Capture the cell that displays the provided text and extract its [X, Y] central coordinate. 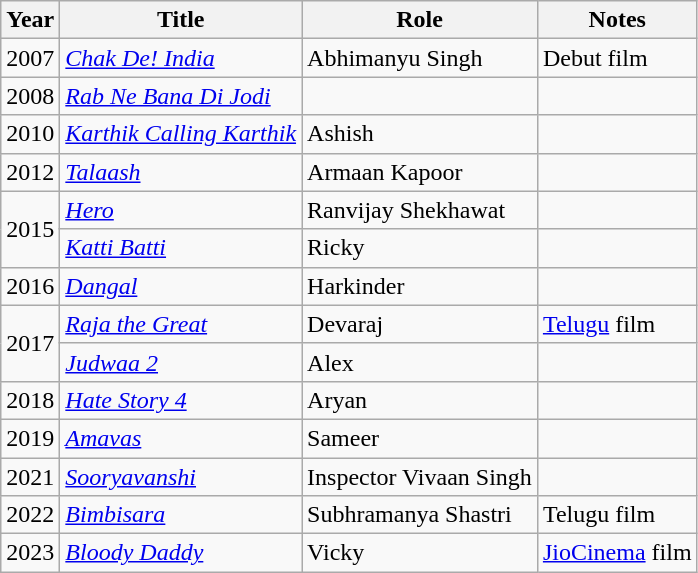
Sooryavanshi [181, 477]
Rab Ne Bana Di Jodi [181, 96]
Talaash [181, 172]
Hate Story 4 [181, 400]
Judwaa 2 [181, 362]
Subhramanya Shastri [420, 515]
2019 [30, 438]
Karthik Calling Karthik [181, 134]
Abhimanyu Singh [420, 58]
Ranvijay Shekhawat [420, 210]
Alex [420, 362]
Role [420, 20]
2023 [30, 553]
2016 [30, 286]
Chak De! India [181, 58]
2022 [30, 515]
Inspector Vivaan Singh [420, 477]
2017 [30, 343]
Bimbisara [181, 515]
2021 [30, 477]
Bloody Daddy [181, 553]
2012 [30, 172]
2007 [30, 58]
Notes [617, 20]
Dangal [181, 286]
Harkinder [420, 286]
Title [181, 20]
Sameer [420, 438]
Amavas [181, 438]
Devaraj [420, 324]
Ashish [420, 134]
Raja the Great [181, 324]
Hero [181, 210]
Year [30, 20]
Armaan Kapoor [420, 172]
2008 [30, 96]
2010 [30, 134]
Ricky [420, 248]
Aryan [420, 400]
JioCinema film [617, 553]
Debut film [617, 58]
2018 [30, 400]
Vicky [420, 553]
Katti Batti [181, 248]
2015 [30, 229]
